Identify which cell holds the provided text, then report its (X, Y) central coordinate. 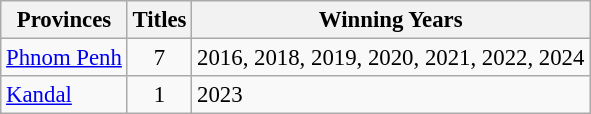
Phnom Penh (64, 58)
7 (160, 58)
Titles (160, 20)
Provinces (64, 20)
Kandal (64, 95)
1 (160, 95)
Winning Years (391, 20)
2023 (391, 95)
2016, 2018, 2019, 2020, 2021, 2022, 2024 (391, 58)
